Capture the cell that displays the provided text and extract its (X, Y) central coordinate. 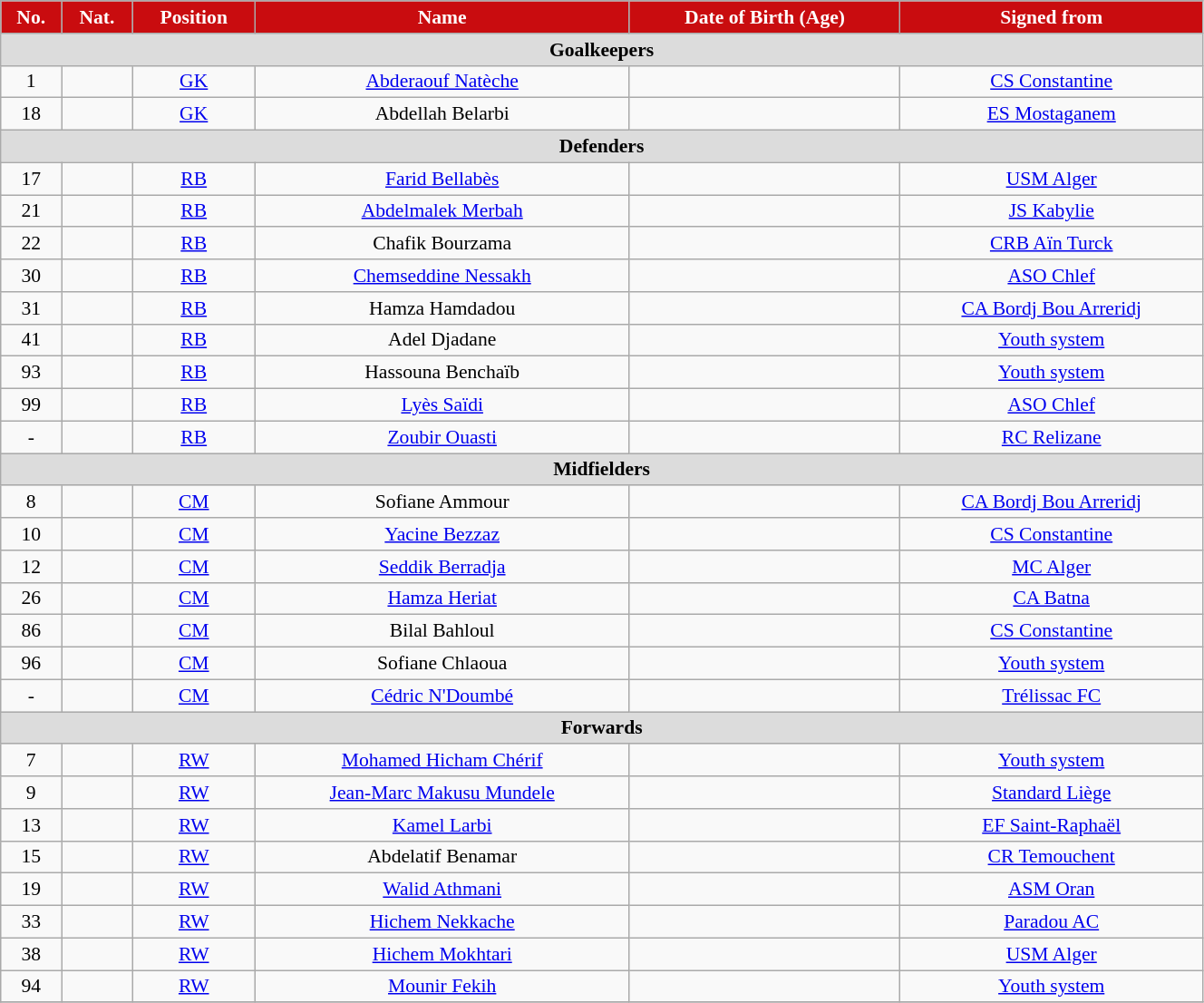
Abdelatif Benamar (442, 857)
99 (31, 405)
7 (31, 761)
Hassouna Benchaïb (442, 373)
Hichem Nekkache (442, 922)
Goalkeepers (602, 50)
30 (31, 276)
JS Kabylie (1052, 211)
86 (31, 631)
Sofiane Ammour (442, 502)
Defenders (602, 147)
94 (31, 987)
Hamza Heriat (442, 599)
Jean-Marc Makusu Mundele (442, 793)
Abdelmalek Merbah (442, 211)
Mounir Fekih (442, 987)
Abdellah Belarbi (442, 114)
Abderaouf Natèche (442, 82)
MC Alger (1052, 567)
19 (31, 890)
Midfielders (602, 470)
Lyès Saïdi (442, 405)
Nat. (97, 17)
8 (31, 502)
Hichem Mokhtari (442, 954)
CRB Aïn Turck (1052, 244)
96 (31, 664)
Hamza Hamdadou (442, 308)
31 (31, 308)
18 (31, 114)
41 (31, 340)
Kamel Larbi (442, 825)
Paradou AC (1052, 922)
RC Relizane (1052, 437)
No. (31, 17)
93 (31, 373)
EF Saint-Raphaël (1052, 825)
Trélissac FC (1052, 696)
22 (31, 244)
10 (31, 534)
Farid Bellabès (442, 179)
Walid Athmani (442, 890)
26 (31, 599)
15 (31, 857)
Standard Liège (1052, 793)
Zoubir Ouasti (442, 437)
CA Batna (1052, 599)
Sofiane Chlaoua (442, 664)
Forwards (602, 728)
CR Temouchent (1052, 857)
Cédric N'Doumbé (442, 696)
Position (194, 17)
17 (31, 179)
Chemseddine Nessakh (442, 276)
1 (31, 82)
ES Mostaganem (1052, 114)
Name (442, 17)
Yacine Bezzaz (442, 534)
Date of Birth (Age) (765, 17)
38 (31, 954)
Bilal Bahloul (442, 631)
33 (31, 922)
13 (31, 825)
12 (31, 567)
Adel Djadane (442, 340)
Chafik Bourzama (442, 244)
Seddik Berradja (442, 567)
ASM Oran (1052, 890)
Mohamed Hicham Chérif (442, 761)
Signed from (1052, 17)
9 (31, 793)
21 (31, 211)
